Return the (x, y) coordinate for the center point of the cell that contains the specified text.  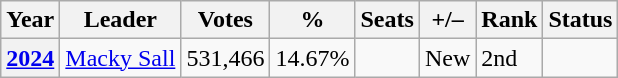
14.67% (312, 58)
Year (30, 20)
Seats (387, 20)
Rank (510, 20)
New (447, 58)
2nd (510, 58)
531,466 (226, 58)
2024 (30, 58)
% (312, 20)
+/– (447, 20)
Macky Sall (120, 58)
Leader (120, 20)
Status (580, 20)
Votes (226, 20)
